Return [x, y] of the center of cell containing provided text 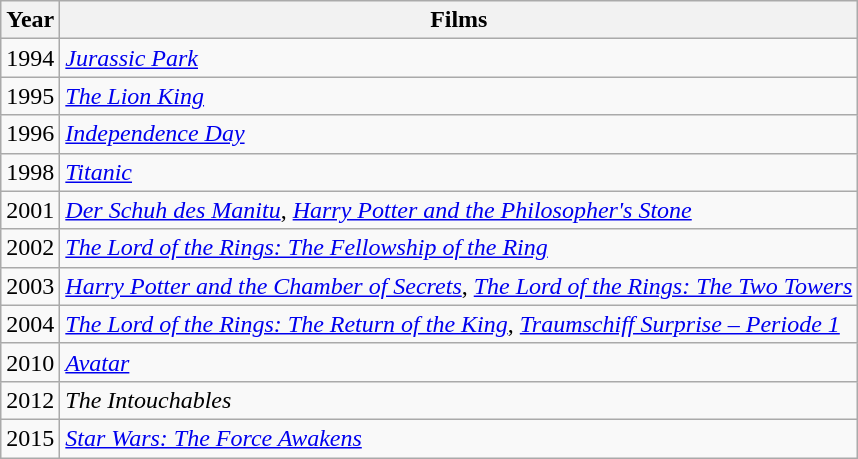
2004 [30, 324]
Avatar [459, 362]
2012 [30, 400]
The Lion King [459, 96]
Independence Day [459, 134]
2003 [30, 286]
1994 [30, 58]
2015 [30, 438]
1998 [30, 172]
Der Schuh des Manitu, Harry Potter and the Philosopher's Stone [459, 210]
Harry Potter and the Chamber of Secrets, The Lord of the Rings: The Two Towers [459, 286]
Year [30, 20]
1995 [30, 96]
Films [459, 20]
The Lord of the Rings: The Fellowship of the Ring [459, 248]
The Lord of the Rings: The Return of the King, Traumschiff Surprise – Periode 1 [459, 324]
Titanic [459, 172]
Star Wars: The Force Awakens [459, 438]
1996 [30, 134]
The Intouchables [459, 400]
2010 [30, 362]
2001 [30, 210]
Jurassic Park [459, 58]
2002 [30, 248]
